Return the (X, Y) coordinate for the center point of the cell that contains the specified text.  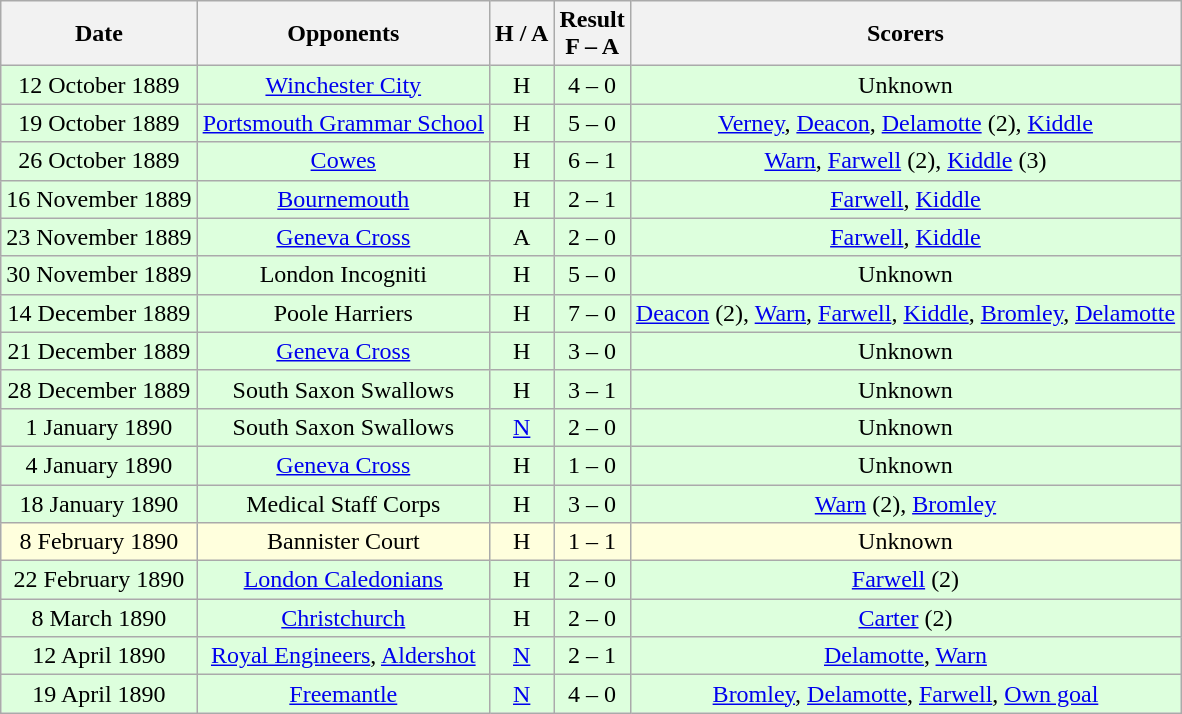
1 – 0 (592, 465)
18 January 1890 (99, 503)
Poole Harriers (343, 313)
Bournemouth (343, 199)
7 – 0 (592, 313)
26 October 1889 (99, 161)
Christchurch (343, 618)
Bannister Court (343, 542)
Winchester City (343, 85)
Medical Staff Corps (343, 503)
12 April 1890 (99, 656)
4 January 1890 (99, 465)
21 December 1889 (99, 351)
Farwell (2) (905, 580)
H / A (521, 34)
Scorers (905, 34)
Verney, Deacon, Delamotte (2), Kiddle (905, 123)
19 April 1890 (99, 694)
Portsmouth Grammar School (343, 123)
Cowes (343, 161)
Warn, Farwell (2), Kiddle (3) (905, 161)
Deacon (2), Warn, Farwell, Kiddle, Bromley, Delamotte (905, 313)
Warn (2), Bromley (905, 503)
1 January 1890 (99, 427)
23 November 1889 (99, 237)
30 November 1889 (99, 275)
Date (99, 34)
22 February 1890 (99, 580)
A (521, 237)
3 – 1 (592, 389)
London Caledonians (343, 580)
14 December 1889 (99, 313)
Freemantle (343, 694)
1 – 1 (592, 542)
12 October 1889 (99, 85)
6 – 1 (592, 161)
Carter (2) (905, 618)
16 November 1889 (99, 199)
Delamotte, Warn (905, 656)
8 March 1890 (99, 618)
19 October 1889 (99, 123)
28 December 1889 (99, 389)
London Incogniti (343, 275)
Royal Engineers, Aldershot (343, 656)
8 February 1890 (99, 542)
ResultF – A (592, 34)
Bromley, Delamotte, Farwell, Own goal (905, 694)
Opponents (343, 34)
